Scan for the cell matching the given text and deliver its (X, Y) coordinate at center. 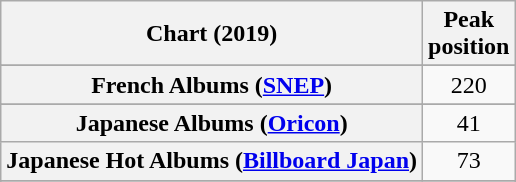
Japanese Hot Albums (Billboard Japan) (212, 161)
73 (469, 161)
41 (469, 123)
Chart (2019) (212, 34)
French Albums (SNEP) (212, 85)
Peakposition (469, 34)
Japanese Albums (Oricon) (212, 123)
220 (469, 85)
